Detect which cell encompasses the target text, then output its (X, Y) center coordinate. 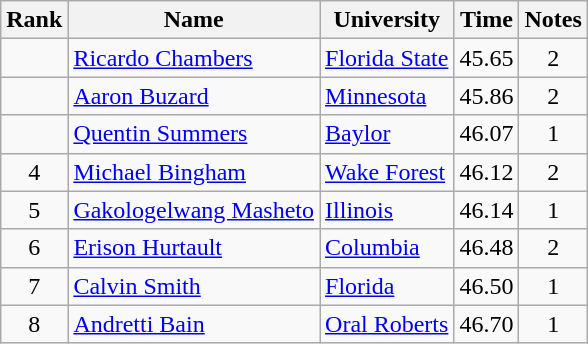
Calvin Smith (194, 286)
Illinois (387, 210)
Michael Bingham (194, 172)
46.50 (486, 286)
4 (34, 172)
7 (34, 286)
Andretti Bain (194, 324)
Wake Forest (387, 172)
46.07 (486, 134)
5 (34, 210)
45.86 (486, 96)
46.48 (486, 248)
Minnesota (387, 96)
Florida (387, 286)
Florida State (387, 58)
6 (34, 248)
Ricardo Chambers (194, 58)
Gakologelwang Masheto (194, 210)
46.70 (486, 324)
Rank (34, 20)
Time (486, 20)
46.12 (486, 172)
Aaron Buzard (194, 96)
8 (34, 324)
Oral Roberts (387, 324)
Columbia (387, 248)
Erison Hurtault (194, 248)
University (387, 20)
Notes (553, 20)
45.65 (486, 58)
Name (194, 20)
Baylor (387, 134)
46.14 (486, 210)
Quentin Summers (194, 134)
